Capture the cell that displays the provided text and extract its (X, Y) central coordinate. 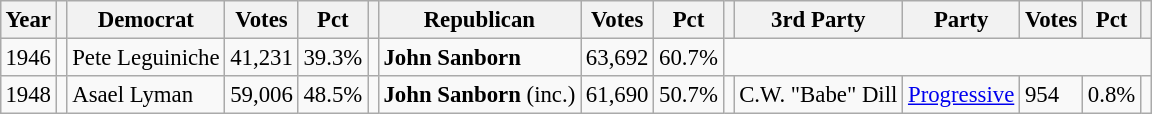
C.W. "Babe" Dill (818, 95)
63,692 (618, 57)
Progressive (962, 95)
60.7% (688, 57)
41,231 (262, 57)
48.5% (332, 95)
1946 (28, 57)
Year (28, 20)
39.3% (332, 57)
954 (1052, 95)
John Sanborn (479, 57)
1948 (28, 95)
Pete Leguiniche (146, 57)
50.7% (688, 95)
3rd Party (818, 20)
59,006 (262, 95)
John Sanborn (inc.) (479, 95)
61,690 (618, 95)
Party (962, 20)
Republican (479, 20)
0.8% (1112, 95)
Asael Lyman (146, 95)
Democrat (146, 20)
